Find where the given text appears and provide that cell's center as [x, y] coordinate. 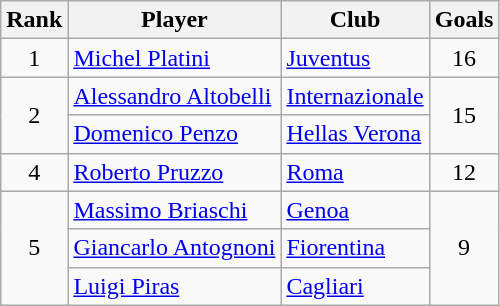
Alessandro Altobelli [174, 96]
Cagliari [355, 286]
5 [34, 248]
Giancarlo Antognoni [174, 248]
Luigi Piras [174, 286]
16 [464, 58]
Club [355, 20]
Genoa [355, 210]
15 [464, 115]
Massimo Briaschi [174, 210]
Hellas Verona [355, 134]
9 [464, 248]
Domenico Penzo [174, 134]
2 [34, 115]
Roberto Pruzzo [174, 172]
4 [34, 172]
Goals [464, 20]
Roma [355, 172]
Internazionale [355, 96]
Player [174, 20]
Rank [34, 20]
Juventus [355, 58]
1 [34, 58]
Michel Platini [174, 58]
Fiorentina [355, 248]
12 [464, 172]
